Find where the given text appears and provide that cell's center as (X, Y) coordinate. 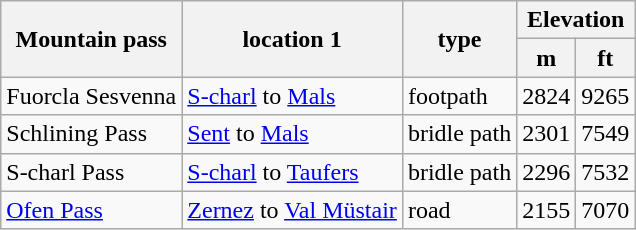
location 1 (292, 39)
7532 (606, 172)
m (546, 58)
7549 (606, 134)
2296 (546, 172)
9265 (606, 96)
S-charl to Taufers (292, 172)
type (459, 39)
Schlining Pass (92, 134)
footpath (459, 96)
7070 (606, 210)
Sent to Mals (292, 134)
Mountain pass (92, 39)
road (459, 210)
Elevation (576, 20)
2155 (546, 210)
Fuorcla Sesvenna (92, 96)
2301 (546, 134)
2824 (546, 96)
S-charl Pass (92, 172)
S-charl to Mals (292, 96)
Ofen Pass (92, 210)
ft (606, 58)
Zernez to Val Müstair (292, 210)
